Determine the (x, y) coordinate at the center of the cell enclosing the given text.  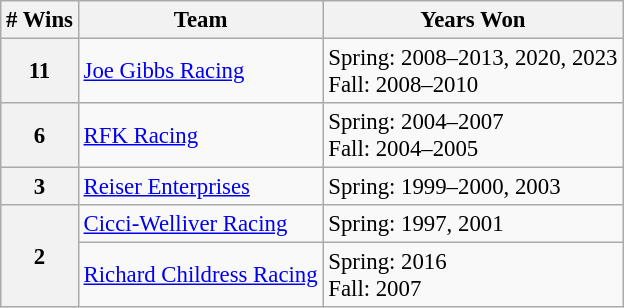
Cicci-Welliver Racing (200, 224)
Team (200, 20)
11 (40, 72)
Spring: 1997, 2001 (473, 224)
2 (40, 256)
Years Won (473, 20)
Spring: 1999–2000, 2003 (473, 187)
Richard Childress Racing (200, 276)
Joe Gibbs Racing (200, 72)
RFK Racing (200, 136)
6 (40, 136)
Spring: 2016Fall: 2007 (473, 276)
Spring: 2004–2007Fall: 2004–2005 (473, 136)
Spring: 2008–2013, 2020, 2023Fall: 2008–2010 (473, 72)
Reiser Enterprises (200, 187)
# Wins (40, 20)
3 (40, 187)
